Determine the (X, Y) coordinate at the center of the cell enclosing the given text.  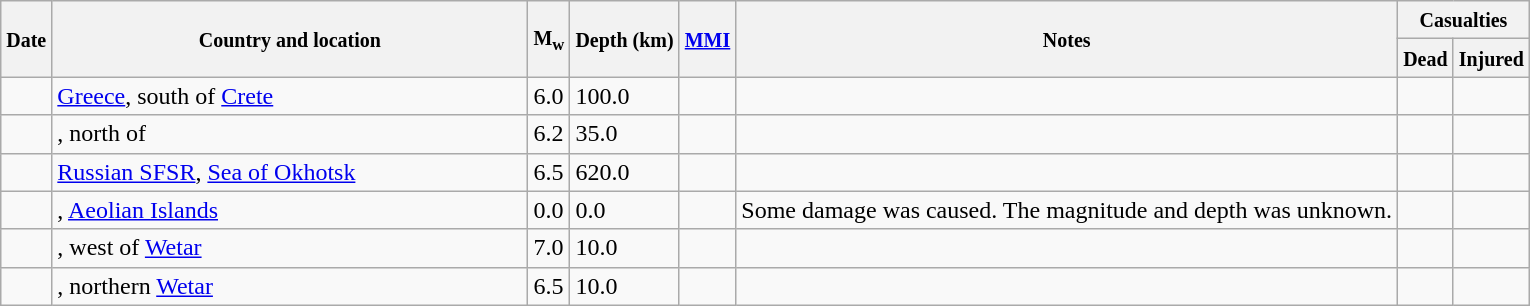
, Aeolian Islands (290, 210)
Casualties (1464, 20)
, west of Wetar (290, 248)
7.0 (549, 248)
620.0 (624, 172)
Notes (1067, 39)
Some damage was caused. The magnitude and depth was unknown. (1067, 210)
Greece, south of Crete (290, 96)
Injured (1491, 58)
Country and location (290, 39)
6.2 (549, 134)
35.0 (624, 134)
Dead (1426, 58)
Depth (km) (624, 39)
Russian SFSR, Sea of Okhotsk (290, 172)
Date (26, 39)
MMI (708, 39)
100.0 (624, 96)
6.0 (549, 96)
, north of (290, 134)
, northern Wetar (290, 286)
Mw (549, 39)
